Output the (x, y) coordinate of the center of the cell containing the given text.  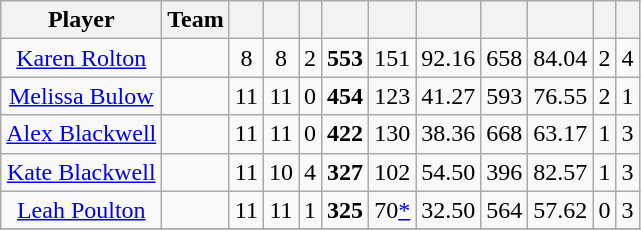
151 (392, 58)
84.04 (560, 58)
123 (392, 96)
63.17 (560, 134)
82.57 (560, 172)
38.36 (448, 134)
327 (346, 172)
564 (504, 210)
76.55 (560, 96)
54.50 (448, 172)
Leah Poulton (82, 210)
102 (392, 172)
396 (504, 172)
32.50 (448, 210)
10 (280, 172)
Kate Blackwell (82, 172)
41.27 (448, 96)
Alex Blackwell (82, 134)
325 (346, 210)
668 (504, 134)
593 (504, 96)
Melissa Bulow (82, 96)
658 (504, 58)
70* (392, 210)
422 (346, 134)
454 (346, 96)
Team (196, 20)
Player (82, 20)
553 (346, 58)
57.62 (560, 210)
92.16 (448, 58)
Karen Rolton (82, 58)
130 (392, 134)
